Capture the cell that displays the provided text and extract its [X, Y] central coordinate. 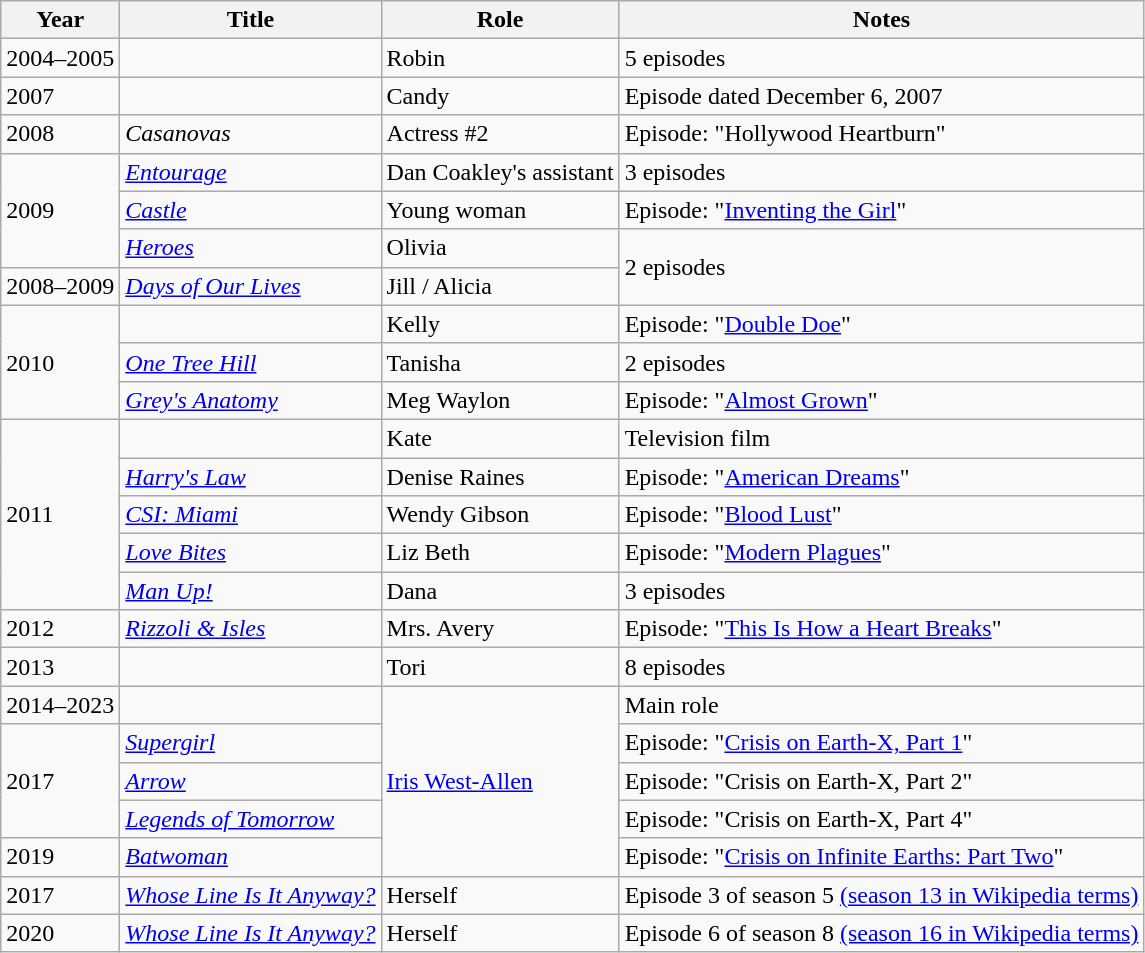
CSI: Miami [250, 515]
Tanisha [500, 362]
2020 [60, 933]
2012 [60, 629]
Year [60, 20]
Robin [500, 58]
Denise Raines [500, 477]
Role [500, 20]
Episode: "Crisis on Earth-X, Part 2" [882, 781]
Casanovas [250, 134]
2014–2023 [60, 705]
5 episodes [882, 58]
Days of Our Lives [250, 286]
One Tree Hill [250, 362]
Episode: "Crisis on Earth-X, Part 1" [882, 743]
Episode: "Modern Plagues" [882, 553]
2004–2005 [60, 58]
2007 [60, 96]
8 episodes [882, 667]
Castle [250, 210]
2009 [60, 210]
Supergirl [250, 743]
Dan Coakley's assistant [500, 172]
Dana [500, 591]
Episode: "Crisis on Earth-X, Part 4" [882, 819]
Legends of Tomorrow [250, 819]
Notes [882, 20]
Arrow [250, 781]
Actress #2 [500, 134]
Meg Waylon [500, 400]
Episode dated December 6, 2007 [882, 96]
Rizzoli & Isles [250, 629]
Episode: "This Is How a Heart Breaks" [882, 629]
Grey's Anatomy [250, 400]
Tori [500, 667]
Batwoman [250, 857]
Liz Beth [500, 553]
Man Up! [250, 591]
2013 [60, 667]
Episode: "Crisis on Infinite Earths: Part Two" [882, 857]
Wendy Gibson [500, 515]
Kelly [500, 324]
Candy [500, 96]
Episode 3 of season 5 (season 13 in Wikipedia terms) [882, 895]
Episode: "Hollywood Heartburn" [882, 134]
Kate [500, 438]
2019 [60, 857]
2011 [60, 514]
Title [250, 20]
Young woman [500, 210]
Episode: "Almost Grown" [882, 400]
Main role [882, 705]
2008 [60, 134]
Olivia [500, 248]
2008–2009 [60, 286]
Entourage [250, 172]
Heroes [250, 248]
Harry's Law [250, 477]
Episode: "Inventing the Girl" [882, 210]
Episode: "American Dreams" [882, 477]
Episode: "Double Doe" [882, 324]
Episode: "Blood Lust" [882, 515]
Television film [882, 438]
2010 [60, 362]
Episode 6 of season 8 (season 16 in Wikipedia terms) [882, 933]
Iris West-Allen [500, 781]
Love Bites [250, 553]
Mrs. Avery [500, 629]
Jill / Alicia [500, 286]
